For the text-containing cell, return its midpoint in (x, y) coordinate format. 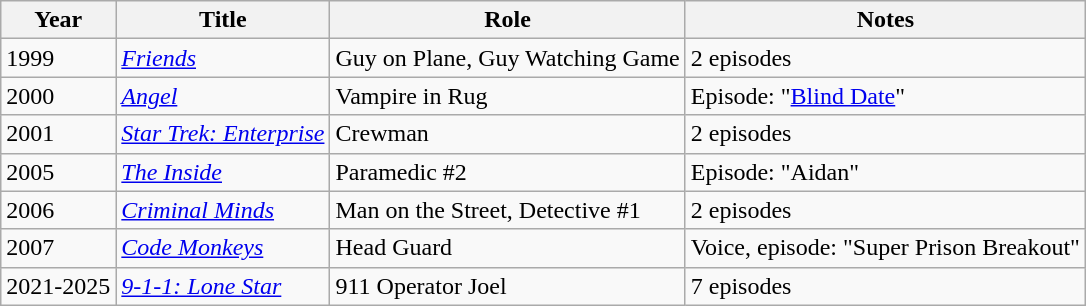
Notes (885, 20)
Voice, episode: "Super Prison Breakout" (885, 248)
Year (58, 20)
Crewman (508, 134)
2000 (58, 96)
Guy on Plane, Guy Watching Game (508, 58)
Role (508, 20)
7 episodes (885, 286)
Angel (223, 96)
911 Operator Joel (508, 286)
Title (223, 20)
2007 (58, 248)
Episode: "Aidan" (885, 172)
Star Trek: Enterprise (223, 134)
Vampire in Rug (508, 96)
9-1-1: Lone Star (223, 286)
Episode: "Blind Date" (885, 96)
2021-2025 (58, 286)
2005 (58, 172)
The Inside (223, 172)
2006 (58, 210)
Friends (223, 58)
1999 (58, 58)
2001 (58, 134)
Code Monkeys (223, 248)
Head Guard (508, 248)
Paramedic #2 (508, 172)
Man on the Street, Detective #1 (508, 210)
Criminal Minds (223, 210)
